Capture the cell that displays the provided text and extract its [x, y] central coordinate. 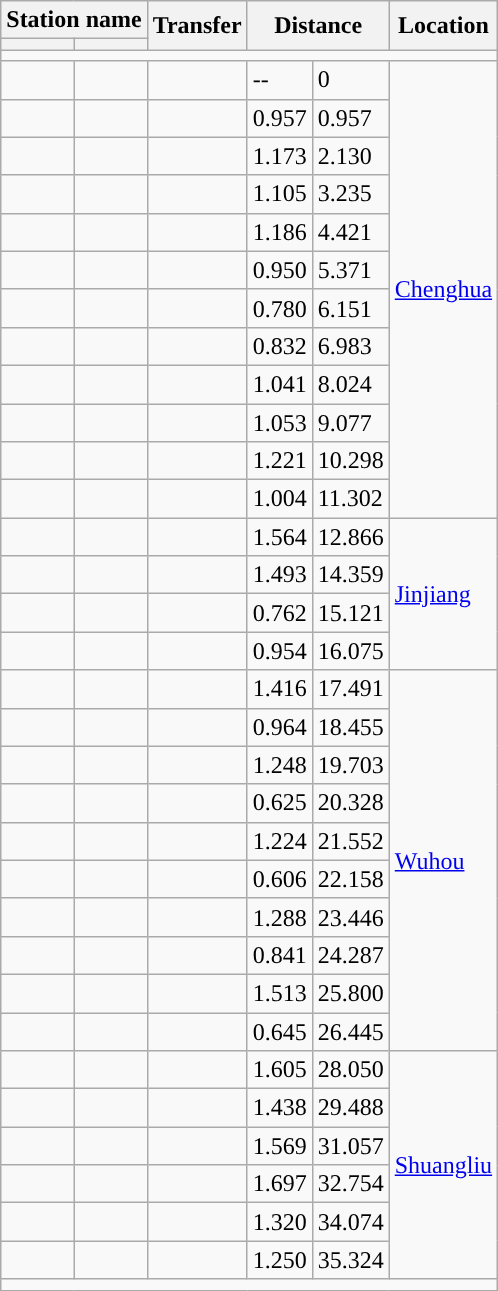
-- [280, 80]
1.224 [280, 841]
0.841 [280, 955]
24.287 [350, 955]
1.605 [280, 1070]
1.288 [280, 917]
1.004 [280, 499]
1.513 [280, 993]
Distance [318, 26]
0.762 [280, 613]
20.328 [350, 803]
1.320 [280, 1222]
16.075 [350, 651]
1.053 [280, 423]
0 [350, 80]
34.074 [350, 1222]
19.703 [350, 765]
0.625 [280, 803]
1.569 [280, 1146]
1.250 [280, 1260]
26.445 [350, 1031]
6.151 [350, 308]
5.371 [350, 270]
8.024 [350, 384]
6.983 [350, 346]
1.564 [280, 537]
1.105 [280, 194]
1.493 [280, 575]
9.077 [350, 423]
12.866 [350, 537]
0.950 [280, 270]
2.130 [350, 156]
0.645 [280, 1031]
1.173 [280, 156]
Transfer [197, 26]
4.421 [350, 232]
1.697 [280, 1184]
1.438 [280, 1108]
0.964 [280, 727]
0.780 [280, 308]
10.298 [350, 461]
1.041 [280, 384]
1.221 [280, 461]
0.606 [280, 879]
11.302 [350, 499]
28.050 [350, 1070]
22.158 [350, 879]
21.552 [350, 841]
25.800 [350, 993]
17.491 [350, 689]
18.455 [350, 727]
1.186 [280, 232]
1.248 [280, 765]
14.359 [350, 575]
Station name [74, 20]
Shuangliu [443, 1165]
32.754 [350, 1184]
31.057 [350, 1146]
3.235 [350, 194]
0.832 [280, 346]
Wuhou [443, 860]
Location [443, 26]
Jinjiang [443, 594]
1.416 [280, 689]
15.121 [350, 613]
0.954 [280, 651]
35.324 [350, 1260]
23.446 [350, 917]
29.488 [350, 1108]
Chenghua [443, 290]
